Provide the [x, y] coordinate of the cell's center where the given text is located.  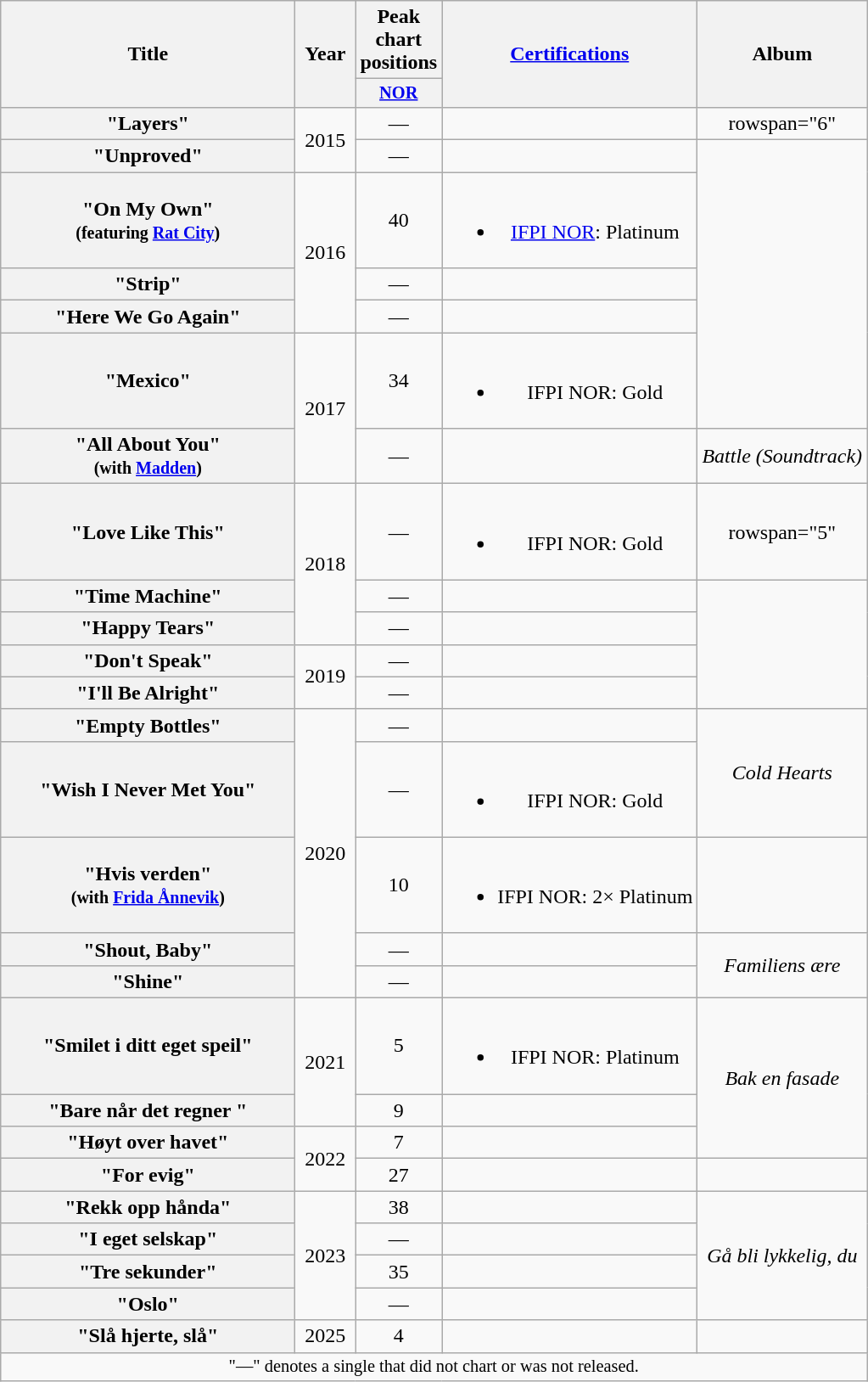
40 [399, 221]
rowspan="5" [782, 531]
"For evig" [148, 1175]
"Strip" [148, 284]
"Shine" [148, 981]
2017 [326, 408]
"Tre sekunder" [148, 1272]
Certifications [570, 54]
"I'll Be Alright" [148, 693]
Year [326, 54]
"Empty Bottles" [148, 725]
38 [399, 1207]
"Shout, Baby" [148, 949]
2023 [326, 1256]
"I eget selskap" [148, 1239]
"Don't Speak" [148, 660]
35 [399, 1272]
2019 [326, 677]
2016 [326, 253]
2020 [326, 853]
Cold Hearts [782, 772]
Peak chart positions [399, 40]
Bak en fasade [782, 1078]
"Unproved" [148, 156]
Gå bli lykkelig, du [782, 1256]
Title [148, 54]
"Rekk opp hånda" [148, 1207]
2022 [326, 1159]
10 [399, 885]
Album [782, 54]
2015 [326, 139]
2021 [326, 1063]
"Bare når det regner " [148, 1110]
"All About You"(with Madden) [148, 457]
"Wish I Never Met You" [148, 789]
9 [399, 1110]
"On My Own"(featuring Rat City) [148, 221]
27 [399, 1175]
"Hvis verden"(with Frida Ånnevik) [148, 885]
"Layers" [148, 123]
IFPI NOR: 2× Platinum [570, 885]
"Love Like This" [148, 531]
"Happy Tears" [148, 628]
2018 [326, 564]
4 [399, 1336]
"Slå hjerte, slå" [148, 1336]
2025 [326, 1336]
"Time Machine" [148, 596]
"Høyt over havet" [148, 1143]
NOR [399, 93]
rowspan="6" [782, 123]
"Mexico" [148, 380]
Battle (Soundtrack) [782, 457]
7 [399, 1143]
"Smilet i ditt eget speil" [148, 1046]
Familiens ære [782, 965]
34 [399, 380]
"Oslo" [148, 1304]
5 [399, 1046]
"Here We Go Again" [148, 317]
"—" denotes a single that did not chart or was not released. [434, 1367]
